Pinpoint the cell where the given text exists, returning its [x, y] midpoint coordinate. 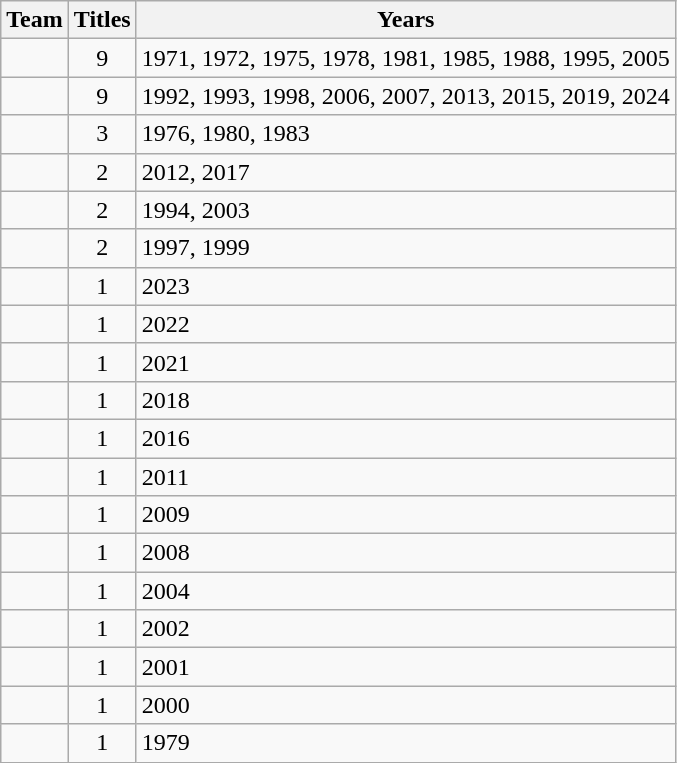
Team [35, 20]
Titles [102, 20]
2000 [406, 705]
2011 [406, 477]
2004 [406, 591]
2012, 2017 [406, 172]
1992, 1993, 1998, 2006, 2007, 2013, 2015, 2019, 2024 [406, 96]
2023 [406, 286]
1997, 1999 [406, 248]
2016 [406, 438]
2002 [406, 629]
1971, 1972, 1975, 1978, 1981, 1985, 1988, 1995, 2005 [406, 58]
2022 [406, 324]
2008 [406, 553]
3 [102, 134]
1976, 1980, 1983 [406, 134]
Years [406, 20]
2009 [406, 515]
1979 [406, 743]
1994, 2003 [406, 210]
2001 [406, 667]
2021 [406, 362]
2018 [406, 400]
